Output the [X, Y] coordinate of the center of the cell containing the given text.  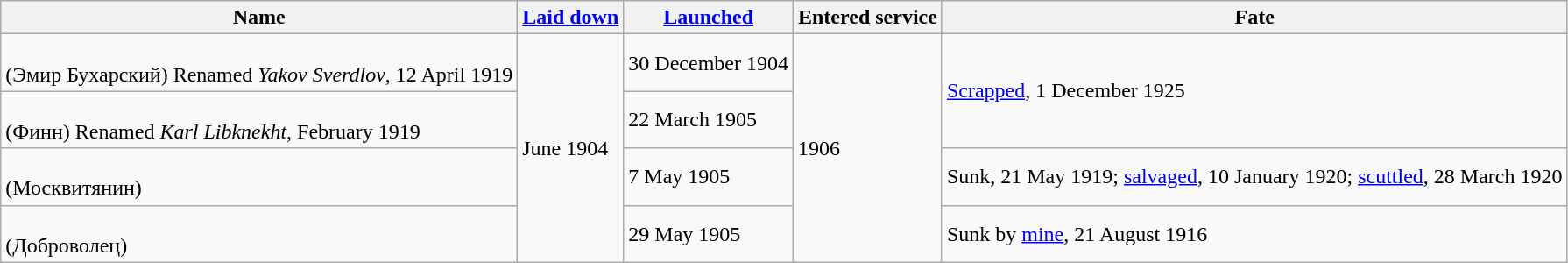
(Москвитянин) [259, 177]
Entered service [867, 18]
7 May 1905 [709, 177]
Laid down [571, 18]
29 May 1905 [709, 233]
30 December 1904 [709, 63]
1906 [867, 148]
Fate [1254, 18]
Launched [709, 18]
(Финн) Renamed Karl Libknekht, February 1919 [259, 119]
Sunk by mine, 21 August 1916 [1254, 233]
Scrapped, 1 December 1925 [1254, 91]
Name [259, 18]
22 March 1905 [709, 119]
(Эмир Бухарский) Renamed Yakov Sverdlov, 12 April 1919 [259, 63]
Sunk, 21 May 1919; salvaged, 10 January 1920; scuttled, 28 March 1920 [1254, 177]
(Доброволец) [259, 233]
June 1904 [571, 148]
